Return (X, Y) of the center of cell containing provided text 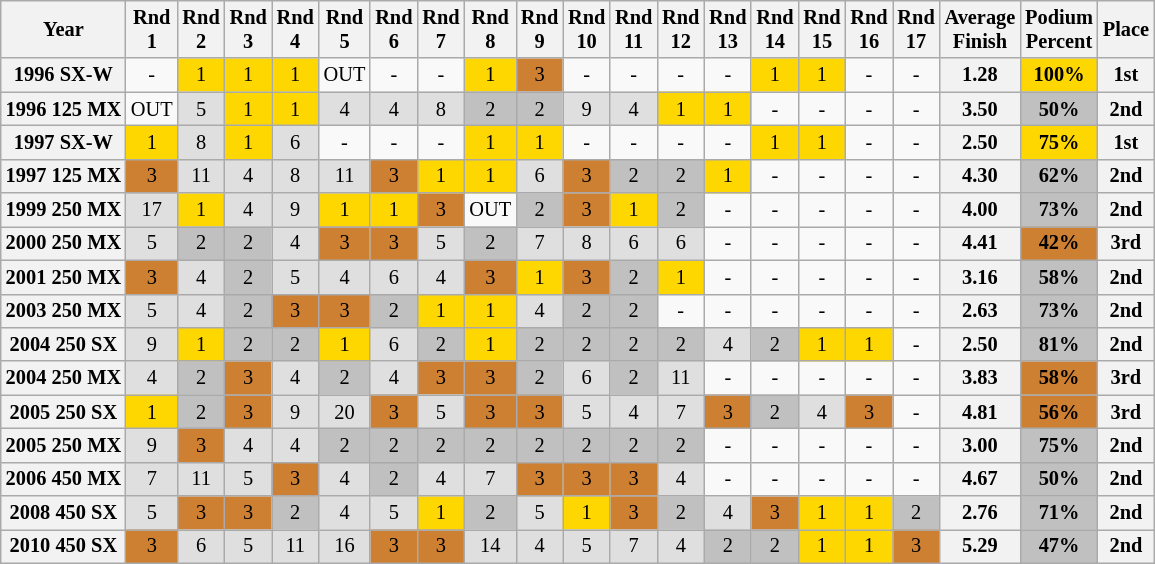
Rnd2 (202, 29)
100% (1059, 75)
4.67 (980, 479)
2005 250 SX (64, 412)
4.41 (980, 243)
Rnd7 (440, 29)
56% (1059, 412)
2003 250 MX (64, 311)
Rnd11 (634, 29)
Rnd14 (774, 29)
4.81 (980, 412)
3.50 (980, 109)
Rnd12 (680, 29)
1999 250 MX (64, 210)
20 (345, 412)
4.00 (980, 210)
Rnd16 (868, 29)
2001 250 MX (64, 277)
71% (1059, 513)
4.30 (980, 176)
Place (1126, 29)
62% (1059, 176)
81% (1059, 344)
2.76 (980, 513)
1996 SX-W (64, 75)
1996 125 MX (64, 109)
2000 250 MX (64, 243)
Rnd1 (152, 29)
2004 250 SX (64, 344)
42% (1059, 243)
Rnd5 (345, 29)
2010 450 SX (64, 546)
47% (1059, 546)
Rnd13 (728, 29)
Rnd17 (916, 29)
Rnd10 (586, 29)
1997 SX-W (64, 142)
PodiumPercent (1059, 29)
1.28 (980, 75)
Rnd9 (540, 29)
1997 125 MX (64, 176)
2004 250 MX (64, 378)
14 (490, 546)
3.16 (980, 277)
Year (64, 29)
3.83 (980, 378)
2005 250 MX (64, 445)
2.63 (980, 311)
Rnd3 (248, 29)
Rnd8 (490, 29)
AverageFinish (980, 29)
3.00 (980, 445)
Rnd6 (394, 29)
2006 450 MX (64, 479)
5.29 (980, 546)
16 (345, 546)
2008 450 SX (64, 513)
Rnd4 (296, 29)
Rnd15 (822, 29)
17 (152, 210)
